Search for the cell housing the specified text and yield its [X, Y] center coordinate. 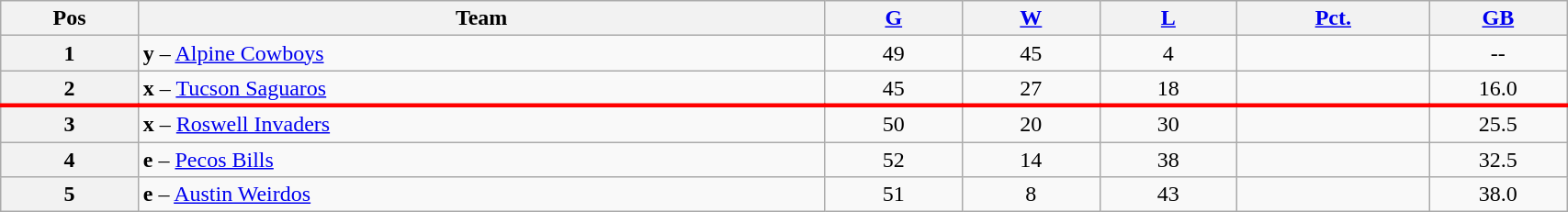
25.5 [1498, 124]
2 [70, 88]
Team [481, 18]
Pct. [1334, 18]
GB [1498, 18]
e – Pecos Bills [481, 159]
Pos [70, 18]
16.0 [1498, 88]
52 [894, 159]
38.0 [1498, 195]
20 [1032, 124]
30 [1168, 124]
3 [70, 124]
43 [1168, 195]
38 [1168, 159]
49 [894, 53]
L [1168, 18]
5 [70, 195]
W [1032, 18]
32.5 [1498, 159]
50 [894, 124]
8 [1032, 195]
18 [1168, 88]
G [894, 18]
y – Alpine Cowboys [481, 53]
51 [894, 195]
e – Austin Weirdos [481, 195]
-- [1498, 53]
1 [70, 53]
27 [1032, 88]
14 [1032, 159]
x – Tucson Saguaros [481, 88]
x – Roswell Invaders [481, 124]
